Locate the cell with the specified text and output its (x, y) center coordinate. 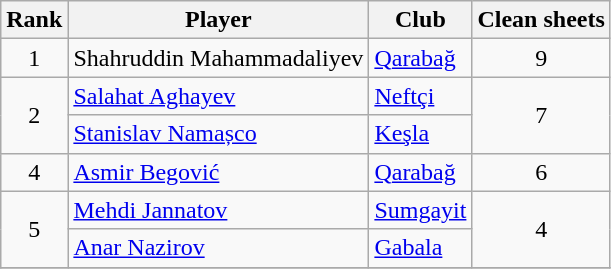
2 (34, 115)
Keşla (420, 134)
Anar Nazirov (218, 248)
Rank (34, 20)
Stanislav Namașco (218, 134)
9 (541, 58)
Clean sheets (541, 20)
Gabala (420, 248)
Salahat Aghayev (218, 96)
Mehdi Jannatov (218, 210)
Neftçi (420, 96)
Shahruddin Mahammadaliyev (218, 58)
5 (34, 229)
Player (218, 20)
Asmir Begović (218, 172)
6 (541, 172)
Sumgayit (420, 210)
7 (541, 115)
Club (420, 20)
1 (34, 58)
